Return (x, y) of the center of cell containing provided text 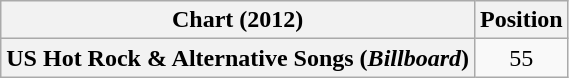
US Hot Rock & Alternative Songs (Billboard) (238, 58)
55 (521, 58)
Position (521, 20)
Chart (2012) (238, 20)
